Locate the cell with the specified text and output its [X, Y] center coordinate. 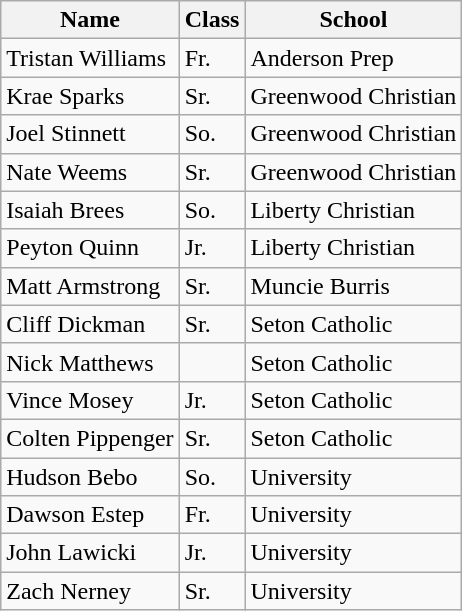
Nick Matthews [90, 362]
Krae Sparks [90, 96]
Tristan Williams [90, 58]
School [354, 20]
John Lawicki [90, 553]
Joel Stinnett [90, 134]
Vince Mosey [90, 400]
Zach Nerney [90, 591]
Cliff Dickman [90, 324]
Matt Armstrong [90, 286]
Peyton Quinn [90, 248]
Muncie Burris [354, 286]
Class [212, 20]
Colten Pippenger [90, 438]
Isaiah Brees [90, 210]
Hudson Bebo [90, 477]
Anderson Prep [354, 58]
Dawson Estep [90, 515]
Name [90, 20]
Nate Weems [90, 172]
